Locate the cell with the specified text and output its (x, y) center coordinate. 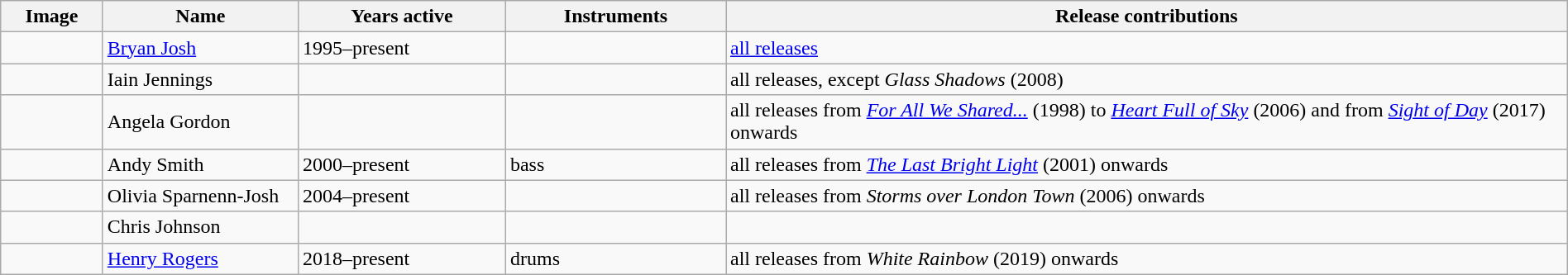
drums (615, 258)
all releases from Storms over London Town (2006) onwards (1147, 196)
Olivia Sparnenn-Josh (200, 196)
Instruments (615, 17)
2018–present (402, 258)
bass (615, 164)
Image (52, 17)
Chris Johnson (200, 227)
Iain Jennings (200, 79)
Henry Rogers (200, 258)
all releases from For All We Shared... (1998) to Heart Full of Sky (2006) and from Sight of Day (2017) onwards (1147, 122)
Bryan Josh (200, 48)
1995–present (402, 48)
all releases (1147, 48)
all releases, except Glass Shadows (2008) (1147, 79)
Andy Smith (200, 164)
2000–present (402, 164)
Release contributions (1147, 17)
all releases from The Last Bright Light (2001) onwards (1147, 164)
all releases from White Rainbow (2019) onwards (1147, 258)
2004–present (402, 196)
Angela Gordon (200, 122)
Years active (402, 17)
Name (200, 17)
